Return [X, Y] of the center of cell containing provided text 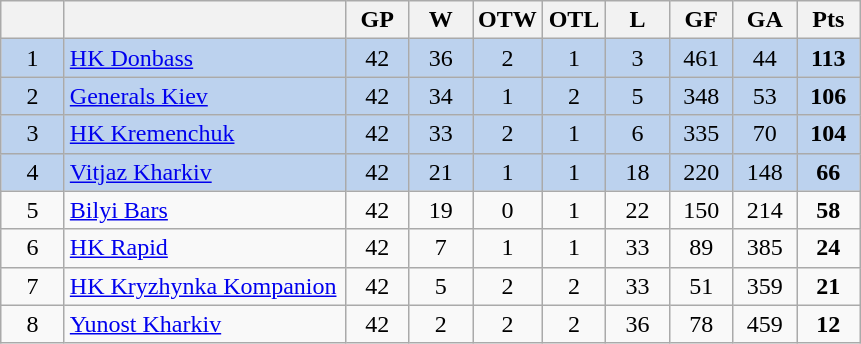
461 [701, 58]
19 [441, 210]
Pts [828, 20]
66 [828, 172]
HK Kremenchuk [204, 134]
44 [765, 58]
Yunost Kharkiv [204, 324]
L [638, 20]
HK Rapid [204, 248]
53 [765, 96]
70 [765, 134]
OTL [574, 20]
385 [765, 248]
W [441, 20]
18 [638, 172]
459 [765, 324]
348 [701, 96]
58 [828, 210]
104 [828, 134]
Bilyi Bars [204, 210]
24 [828, 248]
GP [377, 20]
148 [765, 172]
220 [701, 172]
0 [507, 210]
34 [441, 96]
HK Kryzhynka Kompanion [204, 286]
12 [828, 324]
150 [701, 210]
GF [701, 20]
Vitjaz Kharkiv [204, 172]
106 [828, 96]
22 [638, 210]
89 [701, 248]
GA [765, 20]
4 [33, 172]
8 [33, 324]
78 [701, 324]
HK Donbass [204, 58]
51 [701, 286]
335 [701, 134]
113 [828, 58]
Generals Kiev [204, 96]
214 [765, 210]
359 [765, 286]
OTW [507, 20]
